Scan for the cell matching the given text and deliver its (X, Y) coordinate at center. 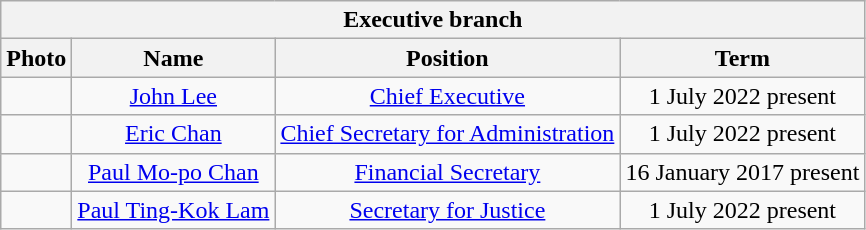
16 January 2017 present (742, 172)
Position (448, 58)
Financial Secretary (448, 172)
John Lee (174, 96)
Executive branch (433, 20)
Name (174, 58)
Paul Ting-Kok Lam (174, 210)
Paul Mo-po Chan (174, 172)
Eric Chan (174, 134)
Secretary for Justice (448, 210)
Chief Executive (448, 96)
Chief Secretary for Administration (448, 134)
Term (742, 58)
Photo (36, 58)
